Pinpoint the cell where the given text exists, returning its [X, Y] midpoint coordinate. 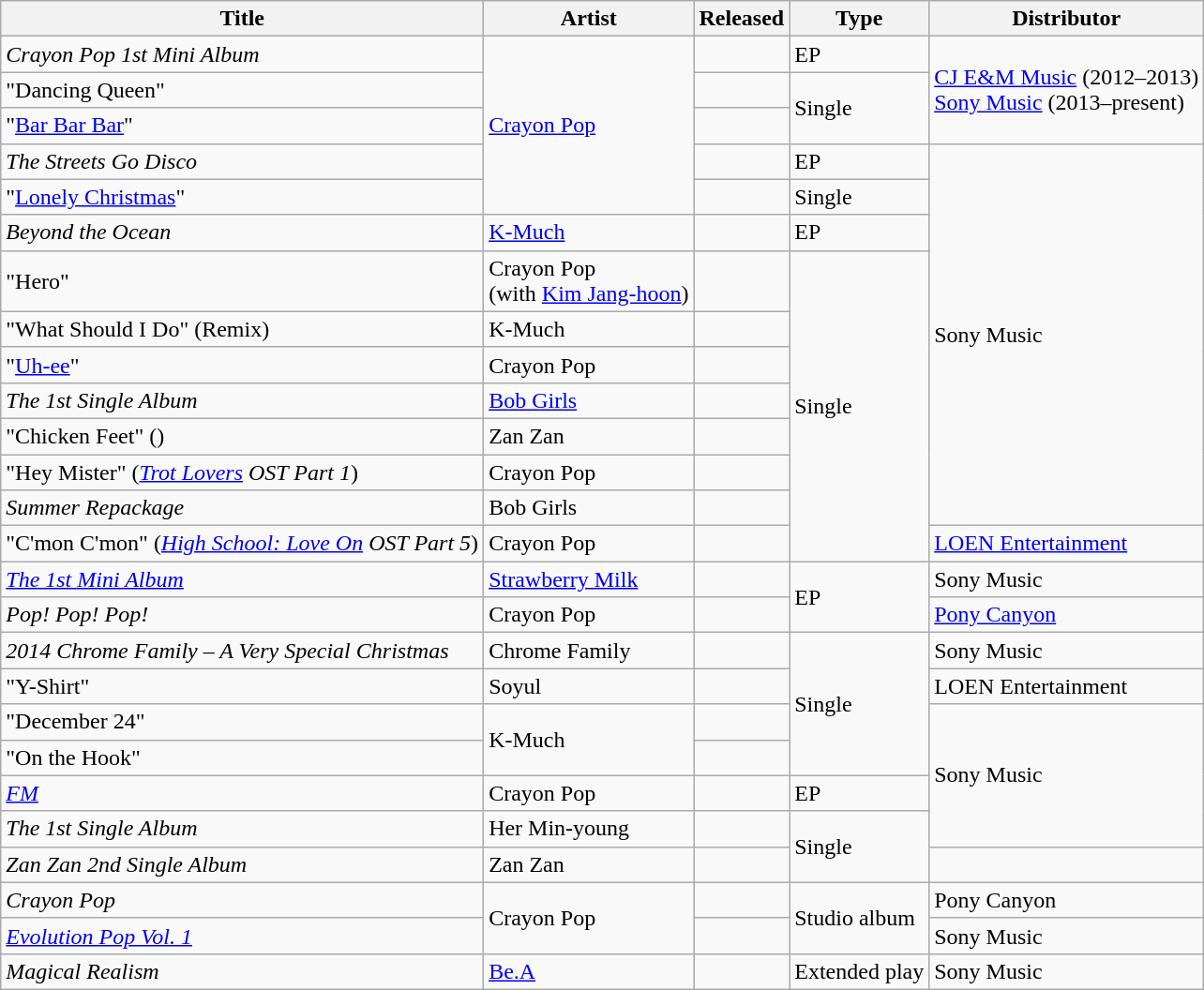
"Dancing Queen" [242, 90]
Pop! Pop! Pop! [242, 615]
"On the Hook" [242, 757]
FM [242, 793]
"Hey Mister" (Trot Lovers OST Part 1) [242, 472]
Distributor [1067, 19]
Beyond the Ocean [242, 232]
"Lonely Christmas" [242, 197]
Zan Zan 2nd Single Album [242, 864]
Evolution Pop Vol. 1 [242, 936]
"Hero" [242, 281]
Released [742, 19]
The 1st Mini Album [242, 579]
"Bar Bar Bar" [242, 126]
Crayon Pop 1st Mini Album [242, 54]
Studio album [859, 918]
Soyul [589, 686]
Be.A [589, 971]
Type [859, 19]
CJ E&M Music (2012–2013)Sony Music (2013–present) [1067, 90]
Title [242, 19]
Strawberry Milk [589, 579]
Summer Repackage [242, 508]
2014 Chrome Family – A Very Special Christmas [242, 651]
Artist [589, 19]
Her Min-young [589, 829]
Magical Realism [242, 971]
The Streets Go Disco [242, 161]
"Uh-ee" [242, 365]
"What Should I Do" (Remix) [242, 329]
"C'mon C'mon" (High School: Love On OST Part 5) [242, 544]
"December 24" [242, 722]
Extended play [859, 971]
Crayon Pop (with Kim Jang-hoon) [589, 281]
"Y-Shirt" [242, 686]
"Chicken Feet" () [242, 436]
Chrome Family [589, 651]
